From the cell containing the given text, extract its center point as [x, y] coordinate. 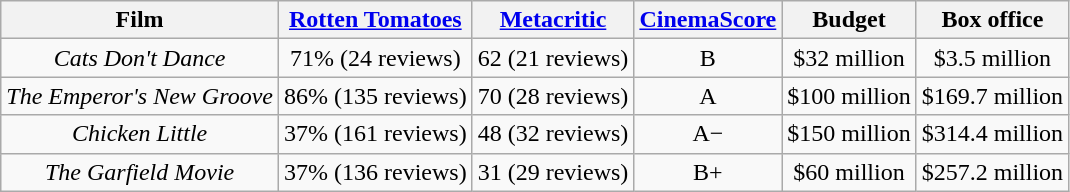
Cats Don't Dance [140, 58]
$150 million [849, 134]
A [708, 96]
B+ [708, 172]
$60 million [849, 172]
71% (24 reviews) [375, 58]
Budget [849, 20]
37% (136 reviews) [375, 172]
$32 million [849, 58]
48 (32 reviews) [553, 134]
The Emperor's New Groove [140, 96]
70 (28 reviews) [553, 96]
$3.5 million [992, 58]
The Garfield Movie [140, 172]
86% (135 reviews) [375, 96]
Film [140, 20]
$100 million [849, 96]
$314.4 million [992, 134]
A− [708, 134]
31 (29 reviews) [553, 172]
Chicken Little [140, 134]
37% (161 reviews) [375, 134]
CinemaScore [708, 20]
$169.7 million [992, 96]
$257.2 million [992, 172]
Metacritic [553, 20]
B [708, 58]
62 (21 reviews) [553, 58]
Box office [992, 20]
Rotten Tomatoes [375, 20]
